Provide the (x, y) coordinate of the cell's center where the given text is located.  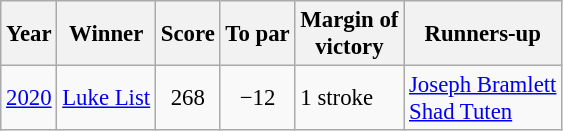
1 stroke (350, 98)
Year (29, 34)
Margin ofvictory (350, 34)
Winner (106, 34)
2020 (29, 98)
Luke List (106, 98)
Score (188, 34)
−12 (258, 98)
Runners-up (483, 34)
To par (258, 34)
Joseph Bramlett Shad Tuten (483, 98)
268 (188, 98)
